Return (X, Y) of the center of cell containing provided text 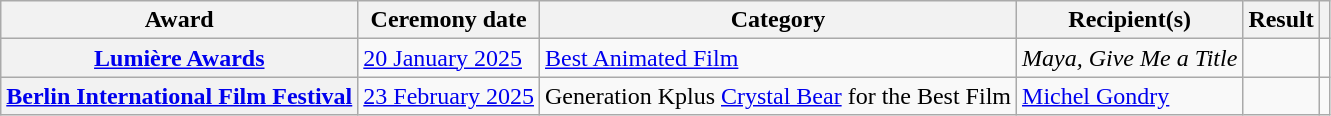
Award (180, 20)
Best Animated Film (778, 58)
20 January 2025 (449, 58)
Berlin International Film Festival (180, 96)
Result (1281, 20)
Ceremony date (449, 20)
Generation Kplus Crystal Bear for the Best Film (778, 96)
Lumière Awards (180, 58)
Category (778, 20)
23 February 2025 (449, 96)
Michel Gondry (1130, 96)
Maya, Give Me a Title (1130, 58)
Recipient(s) (1130, 20)
